From the cell containing the given text, extract its center point as [x, y] coordinate. 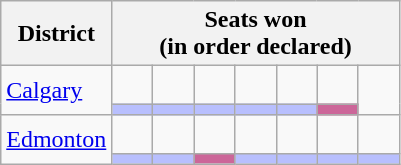
Edmonton [56, 140]
District [56, 34]
Calgary [56, 90]
Seats won(in order declared) [256, 34]
